Capture the cell that displays the provided text and extract its (X, Y) central coordinate. 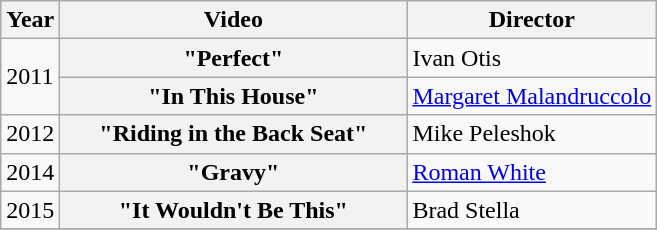
2012 (30, 134)
"Gravy" (234, 172)
"In This House" (234, 96)
2015 (30, 210)
Video (234, 20)
2014 (30, 172)
Year (30, 20)
"Perfect" (234, 58)
2011 (30, 77)
Ivan Otis (532, 58)
Roman White (532, 172)
Director (532, 20)
"It Wouldn't Be This" (234, 210)
Mike Peleshok (532, 134)
Margaret Malandruccolo (532, 96)
Brad Stella (532, 210)
"Riding in the Back Seat" (234, 134)
